Return the (x, y) coordinate for the center point of the cell that contains the specified text.  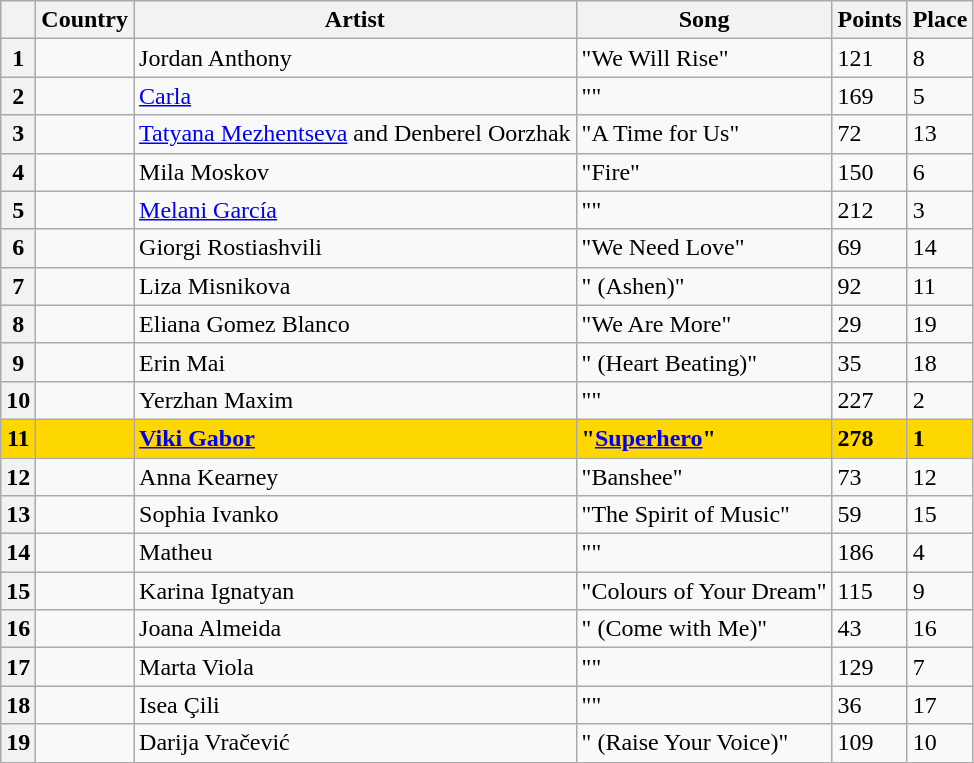
" (Raise Your Voice)" (704, 743)
115 (870, 591)
150 (870, 172)
Karina Ignatyan (356, 591)
Erin Mai (356, 362)
Jordan Anthony (356, 58)
Joana Almeida (356, 629)
29 (870, 324)
Eliana Gomez Blanco (356, 324)
Country (85, 20)
" (Ashen)" (704, 286)
"We Need Love" (704, 248)
"The Spirit of Music" (704, 515)
"Fire" (704, 172)
Artist (356, 20)
Giorgi Rostiashvili (356, 248)
Carla (356, 96)
227 (870, 400)
Liza Misnikova (356, 286)
73 (870, 477)
Yerzhan Maxim (356, 400)
"A Time for Us" (704, 134)
"We Will Rise" (704, 58)
35 (870, 362)
"We Are More" (704, 324)
Points (870, 20)
Isea Çili (356, 705)
129 (870, 667)
Viki Gabor (356, 438)
Sophia Ivanko (356, 515)
72 (870, 134)
278 (870, 438)
" (Heart Beating)" (704, 362)
43 (870, 629)
169 (870, 96)
Song (704, 20)
59 (870, 515)
Melani García (356, 210)
"Colours of Your Dream" (704, 591)
"Banshee" (704, 477)
Mila Moskov (356, 172)
Marta Viola (356, 667)
" (Come with Me)" (704, 629)
Darija Vračević (356, 743)
121 (870, 58)
"Superhero" (704, 438)
212 (870, 210)
Anna Kearney (356, 477)
36 (870, 705)
69 (870, 248)
109 (870, 743)
92 (870, 286)
186 (870, 553)
Place (940, 20)
Matheu (356, 553)
Tatyana Mezhentseva and Denberel Oorzhak (356, 134)
